Scan for the cell matching the given text and deliver its (X, Y) coordinate at center. 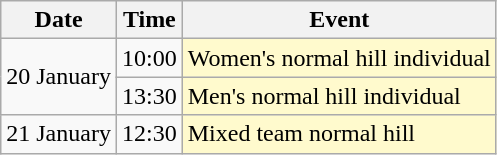
Men's normal hill individual (339, 96)
13:30 (149, 96)
Date (59, 20)
Women's normal hill individual (339, 58)
20 January (59, 77)
10:00 (149, 58)
21 January (59, 134)
Mixed team normal hill (339, 134)
Event (339, 20)
Time (149, 20)
12:30 (149, 134)
